Capture the cell that displays the provided text and extract its (X, Y) central coordinate. 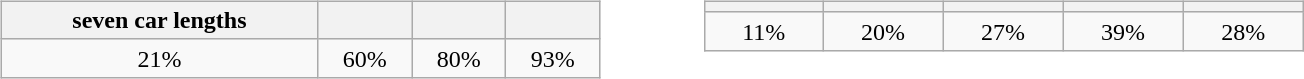
seven car lengths (159, 20)
93% (553, 58)
27% (1003, 31)
60% (365, 58)
80% (459, 58)
39% (1123, 31)
20% (883, 31)
28% (1243, 31)
21% (159, 58)
11% (764, 31)
